Locate the cell with the specified text and output its (X, Y) center coordinate. 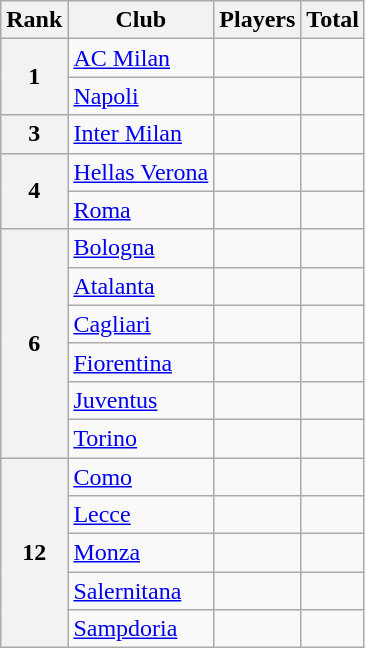
3 (34, 134)
Rank (34, 20)
4 (34, 191)
1 (34, 77)
Como (141, 477)
AC Milan (141, 58)
Inter Milan (141, 134)
Sampdoria (141, 629)
Hellas Verona (141, 172)
Bologna (141, 248)
Fiorentina (141, 362)
Monza (141, 553)
Torino (141, 438)
Napoli (141, 96)
Cagliari (141, 324)
Atalanta (141, 286)
6 (34, 343)
Lecce (141, 515)
Club (141, 20)
Total (333, 20)
Players (258, 20)
Roma (141, 210)
Juventus (141, 400)
12 (34, 553)
Salernitana (141, 591)
